Determine the (x, y) coordinate at the center of the cell enclosing the given text.  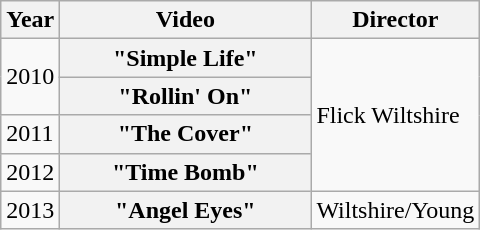
2012 (30, 172)
Video (186, 20)
"Angel Eyes" (186, 210)
2010 (30, 77)
"Simple Life" (186, 58)
Year (30, 20)
2011 (30, 134)
Flick Wiltshire (396, 115)
Director (396, 20)
Wiltshire/Young (396, 210)
"The Cover" (186, 134)
"Time Bomb" (186, 172)
"Rollin' On" (186, 96)
2013 (30, 210)
